Locate the cell with the specified text and output its (x, y) center coordinate. 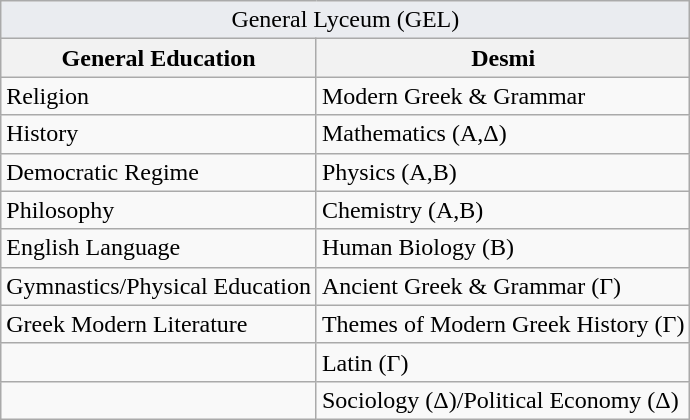
Chemistry (A,B) (503, 210)
Modern Greek & Grammar (503, 96)
Sociology (Δ)/Political Economy (Δ) (503, 400)
Greek Modern Literature (159, 324)
Ancient Greek & Grammar (Γ) (503, 286)
Gymnastics/Physical Education (159, 286)
Desmi (503, 58)
Latin (Γ) (503, 362)
General Education (159, 58)
Religion (159, 96)
History (159, 134)
Mathematics (A,Δ) (503, 134)
Democratic Regime (159, 172)
English Language (159, 248)
Physics (A,B) (503, 172)
General Lyceum (GEL) (346, 20)
Philosophy (159, 210)
Human Biology (B) (503, 248)
Themes of Modern Greek History (Γ) (503, 324)
